Determine the [X, Y] coordinate at the center of the cell enclosing the given text.  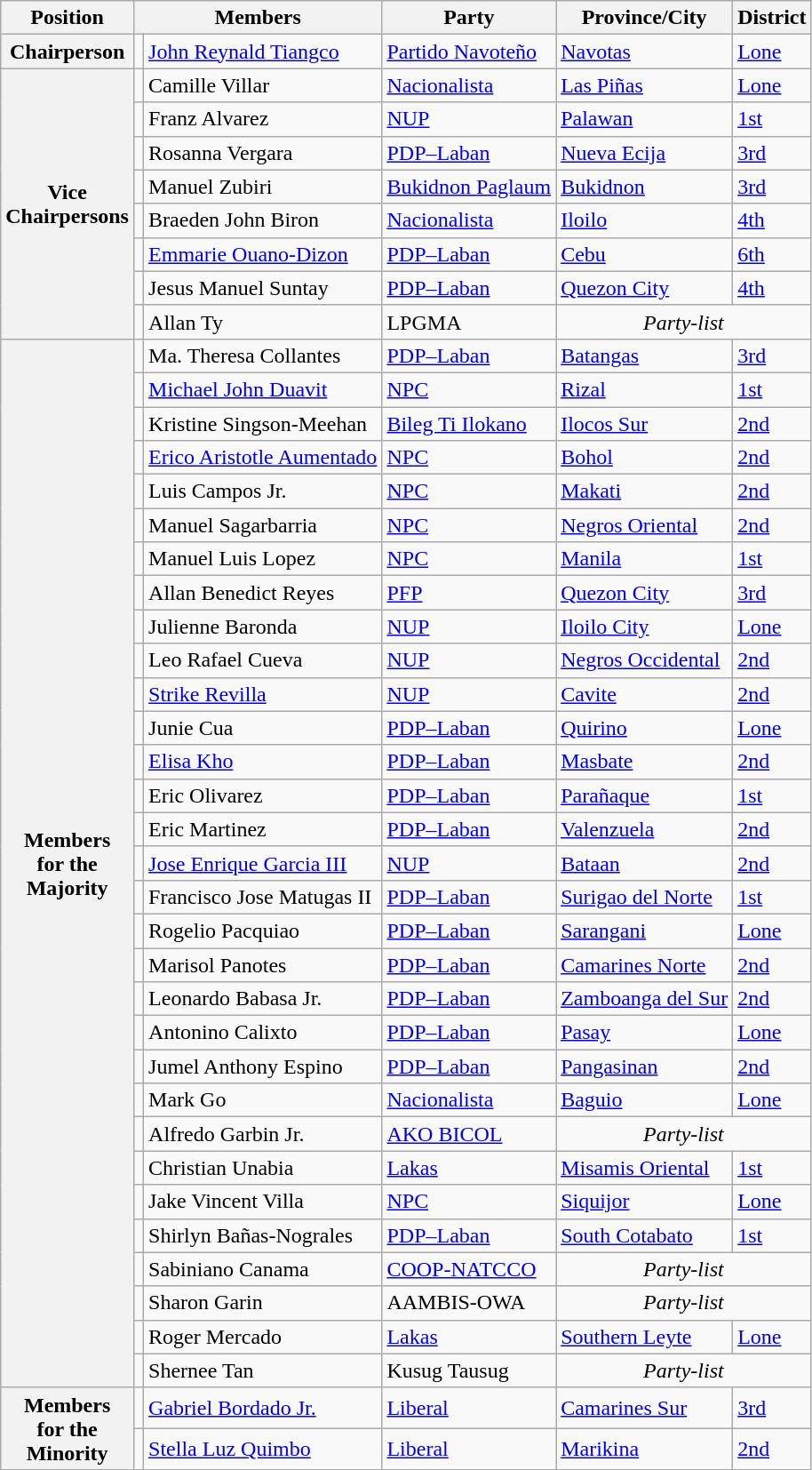
Iloilo [645, 220]
Surigao del Norte [645, 897]
Bataan [645, 863]
Bileg Ti Ilokano [469, 424]
AKO BICOL [469, 1134]
Camille Villar [263, 85]
Stella Luz Quimbo [263, 1449]
Province/City [645, 18]
Shirlyn Bañas-Nograles [263, 1235]
Las Piñas [645, 85]
Navotas [645, 52]
Sharon Garin [263, 1303]
Jake Vincent Villa [263, 1202]
Allan Benedict Reyes [263, 593]
Rizal [645, 389]
Pangasinan [645, 1067]
District [772, 18]
Iloilo City [645, 627]
Mark Go [263, 1100]
Baguio [645, 1100]
Southern Leyte [645, 1337]
South Cotabato [645, 1235]
Batangas [645, 356]
Allan Ty [263, 322]
Ma. Theresa Collantes [263, 356]
Manila [645, 559]
Luis Campos Jr. [263, 491]
Bukidnon Paglaum [469, 187]
Nueva Ecija [645, 153]
Bukidnon [645, 187]
Position [68, 18]
Bohol [645, 458]
AAMBIS-OWA [469, 1303]
Julienne Baronda [263, 627]
COOP-NATCCO [469, 1269]
Manuel Luis Lopez [263, 559]
Parañaque [645, 795]
Eric Olivarez [263, 795]
Jumel Anthony Espino [263, 1067]
Alfredo Garbin Jr. [263, 1134]
Manuel Zubiri [263, 187]
Braeden John Biron [263, 220]
Membersfor theMajority [68, 863]
Antonino Calixto [263, 1033]
Sarangani [645, 931]
Rosanna Vergara [263, 153]
Makati [645, 491]
Rogelio Pacquiao [263, 931]
Siquijor [645, 1202]
Francisco Jose Matugas II [263, 897]
Leo Rafael Cueva [263, 660]
Gabriel Bordado Jr. [263, 1408]
Manuel Sagarbarria [263, 525]
Misamis Oriental [645, 1168]
Quirino [645, 728]
Cebu [645, 254]
Party [469, 18]
Michael John Duavit [263, 389]
Emmarie Ouano-Dizon [263, 254]
Chairperson [68, 52]
Ilocos Sur [645, 424]
Pasay [645, 1033]
Valenzuela [645, 829]
6th [772, 254]
Junie Cua [263, 728]
Marikina [645, 1449]
Jose Enrique Garcia III [263, 863]
Kusug Tausug [469, 1370]
Masbate [645, 762]
Erico Aristotle Aumentado [263, 458]
Cavite [645, 694]
Marisol Panotes [263, 964]
LPGMA [469, 322]
Negros Oriental [645, 525]
PFP [469, 593]
Leonardo Babasa Jr. [263, 999]
Membersfor theMinority [68, 1428]
Strike Revilla [263, 694]
Zamboanga del Sur [645, 999]
Shernee Tan [263, 1370]
Jesus Manuel Suntay [263, 288]
Camarines Sur [645, 1408]
John Reynald Tiangco [263, 52]
Camarines Norte [645, 964]
Kristine Singson-Meehan [263, 424]
Roger Mercado [263, 1337]
Elisa Kho [263, 762]
Franz Alvarez [263, 119]
Christian Unabia [263, 1168]
Sabiniano Canama [263, 1269]
Negros Occidental [645, 660]
Partido Navoteño [469, 52]
Palawan [645, 119]
Eric Martinez [263, 829]
ViceChairpersons [68, 204]
Members [258, 18]
